Detect which cell encompasses the target text, then output its (x, y) center coordinate. 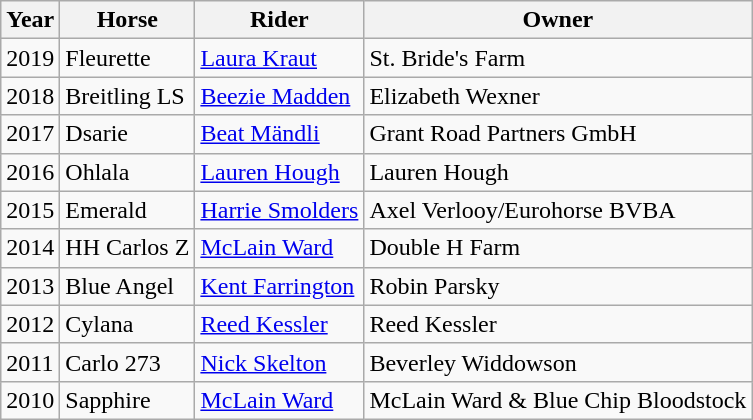
Breitling LS (128, 96)
2019 (30, 58)
Dsarie (128, 134)
Owner (558, 20)
Rider (280, 20)
Year (30, 20)
Blue Angel (128, 286)
2017 (30, 134)
Carlo 273 (128, 362)
2011 (30, 362)
2018 (30, 96)
2016 (30, 172)
2010 (30, 400)
2015 (30, 210)
2013 (30, 286)
Nick Skelton (280, 362)
Fleurette (128, 58)
HH Carlos Z (128, 248)
Horse (128, 20)
St. Bride's Farm (558, 58)
Double H Farm (558, 248)
2012 (30, 324)
Cylana (128, 324)
Sapphire (128, 400)
2014 (30, 248)
Harrie Smolders (280, 210)
Laura Kraut (280, 58)
Elizabeth Wexner (558, 96)
Emerald (128, 210)
Beverley Widdowson (558, 362)
Robin Parsky (558, 286)
Axel Verlooy/Eurohorse BVBA (558, 210)
Kent Farrington (280, 286)
McLain Ward & Blue Chip Bloodstock (558, 400)
Ohlala (128, 172)
Beezie Madden (280, 96)
Grant Road Partners GmbH (558, 134)
Beat Mändli (280, 134)
